Identify which cell holds the provided text, then report its [x, y] central coordinate. 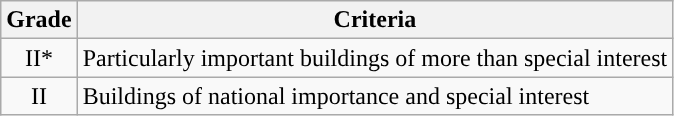
Grade [39, 20]
Particularly important buildings of more than special interest [375, 58]
Buildings of national importance and special interest [375, 96]
Criteria [375, 20]
II [39, 96]
II* [39, 58]
